Find where the given text appears and provide that cell's center as [X, Y] coordinate. 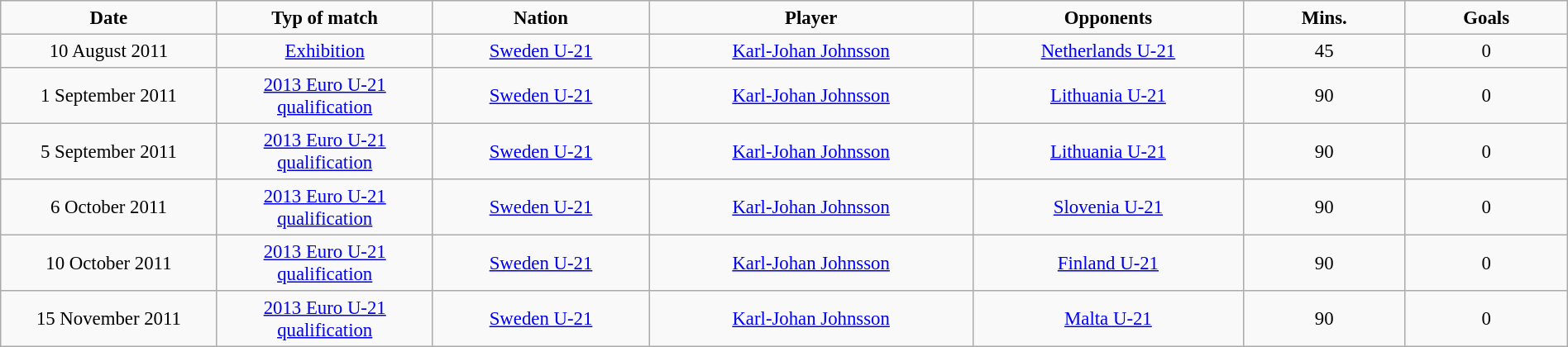
Netherlands U-21 [1108, 50]
15 November 2011 [109, 319]
Mins. [1324, 17]
Slovenia U-21 [1108, 207]
Finland U-21 [1108, 263]
Player [811, 17]
Malta U-21 [1108, 319]
6 October 2011 [109, 207]
Nation [541, 17]
45 [1324, 50]
Typ of match [324, 17]
Exhibition [324, 50]
1 September 2011 [109, 96]
Opponents [1108, 17]
10 August 2011 [109, 50]
5 September 2011 [109, 151]
Goals [1486, 17]
Date [109, 17]
10 October 2011 [109, 263]
